Return the [x, y] coordinate for the center point of the cell that contains the specified text.  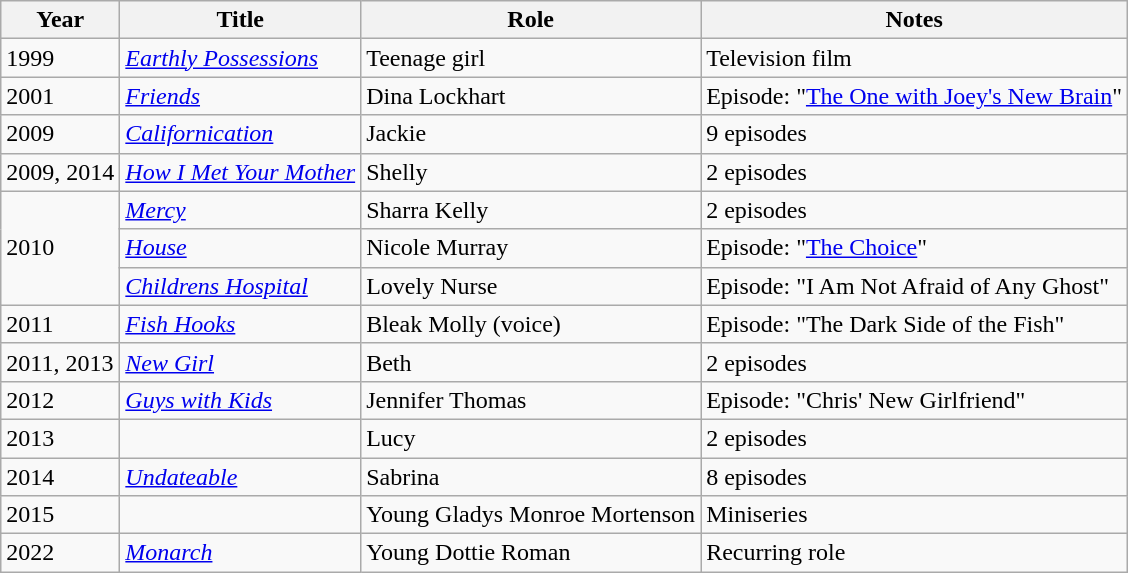
2015 [60, 515]
Title [240, 20]
Californication [240, 134]
2010 [60, 248]
Shelly [531, 172]
Sharra Kelly [531, 210]
Episode: "The Choice" [914, 248]
2011, 2013 [60, 362]
Childrens Hospital [240, 286]
8 episodes [914, 477]
Teenage girl [531, 58]
2012 [60, 400]
2013 [60, 438]
Role [531, 20]
Monarch [240, 553]
Dina Lockhart [531, 96]
Guys with Kids [240, 400]
Jackie [531, 134]
Episode: "The One with Joey's New Brain" [914, 96]
Episode: "Chris' New Girlfriend" [914, 400]
2009 [60, 134]
Bleak Molly (voice) [531, 324]
Undateable [240, 477]
2011 [60, 324]
2022 [60, 553]
1999 [60, 58]
House [240, 248]
Miniseries [914, 515]
Year [60, 20]
Lovely Nurse [531, 286]
How I Met Your Mother [240, 172]
Fish Hooks [240, 324]
Beth [531, 362]
2001 [60, 96]
New Girl [240, 362]
9 episodes [914, 134]
2014 [60, 477]
Earthly Possessions [240, 58]
Lucy [531, 438]
Friends [240, 96]
Jennifer Thomas [531, 400]
Sabrina [531, 477]
2009, 2014 [60, 172]
Recurring role [914, 553]
Notes [914, 20]
Young Dottie Roman [531, 553]
Television film [914, 58]
Episode: "The Dark Side of the Fish" [914, 324]
Young Gladys Monroe Mortenson [531, 515]
Nicole Murray [531, 248]
Episode: "I Am Not Afraid of Any Ghost" [914, 286]
Mercy [240, 210]
